Detect which cell encompasses the target text, then output its (x, y) center coordinate. 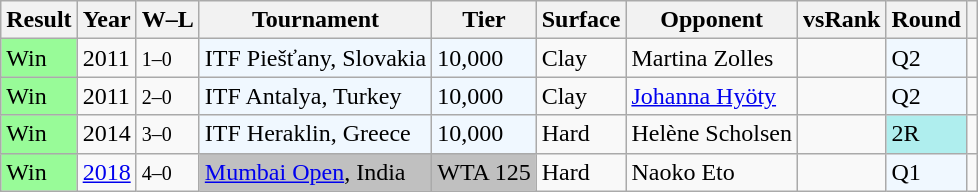
WTA 125 (484, 172)
Naoko Eto (712, 172)
Surface (581, 20)
Helène Scholsen (712, 134)
Year (106, 20)
2–0 (168, 96)
vsRank (842, 20)
2R (926, 134)
ITF Antalya, Turkey (315, 96)
2014 (106, 134)
Round (926, 20)
1–0 (168, 58)
Martina Zolles (712, 58)
Tournament (315, 20)
Tier (484, 20)
Opponent (712, 20)
Result (39, 20)
W–L (168, 20)
Mumbai Open, India (315, 172)
3–0 (168, 134)
Johanna Hyöty (712, 96)
Q1 (926, 172)
ITF Heraklin, Greece (315, 134)
ITF Piešťany, Slovakia (315, 58)
4–0 (168, 172)
2018 (106, 172)
